Provide the (x, y) coordinate of the cell's center where the given text is located.  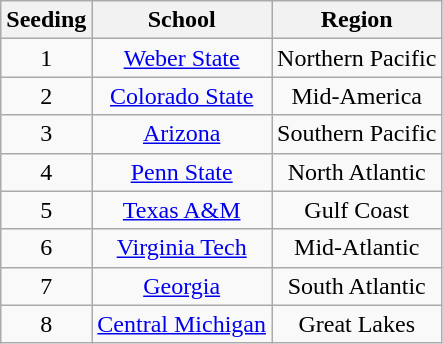
7 (46, 286)
Weber State (182, 58)
Mid-America (357, 96)
8 (46, 324)
Colorado State (182, 96)
Texas A&M (182, 210)
6 (46, 248)
Penn State (182, 172)
1 (46, 58)
Georgia (182, 286)
South Atlantic (357, 286)
Central Michigan (182, 324)
5 (46, 210)
3 (46, 134)
Seeding (46, 20)
Mid-Atlantic (357, 248)
Great Lakes (357, 324)
Virginia Tech (182, 248)
North Atlantic (357, 172)
Southern Pacific (357, 134)
4 (46, 172)
Northern Pacific (357, 58)
Region (357, 20)
School (182, 20)
Arizona (182, 134)
2 (46, 96)
Gulf Coast (357, 210)
